For the text-containing cell, return its midpoint in [X, Y] coordinate format. 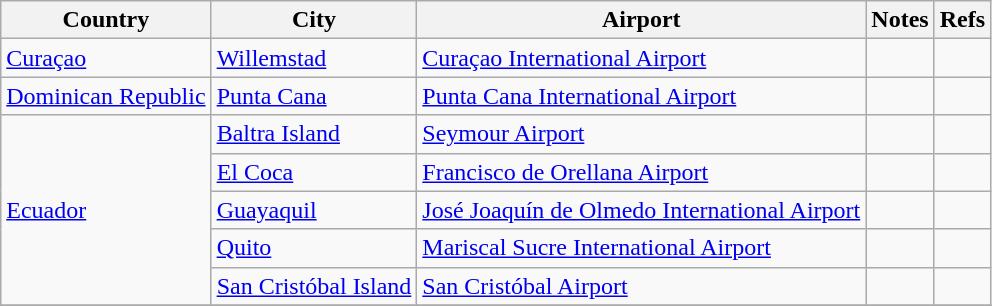
Seymour Airport [642, 134]
Airport [642, 20]
Punta Cana International Airport [642, 96]
Country [106, 20]
San Cristóbal Airport [642, 286]
Punta Cana [314, 96]
Ecuador [106, 210]
Guayaquil [314, 210]
City [314, 20]
José Joaquín de Olmedo International Airport [642, 210]
Curaçao International Airport [642, 58]
Notes [900, 20]
Curaçao [106, 58]
Quito [314, 248]
Mariscal Sucre International Airport [642, 248]
San Cristóbal Island [314, 286]
Dominican Republic [106, 96]
El Coca [314, 172]
Willemstad [314, 58]
Francisco de Orellana Airport [642, 172]
Baltra Island [314, 134]
Refs [962, 20]
